Detect which cell encompasses the target text, then output its (X, Y) center coordinate. 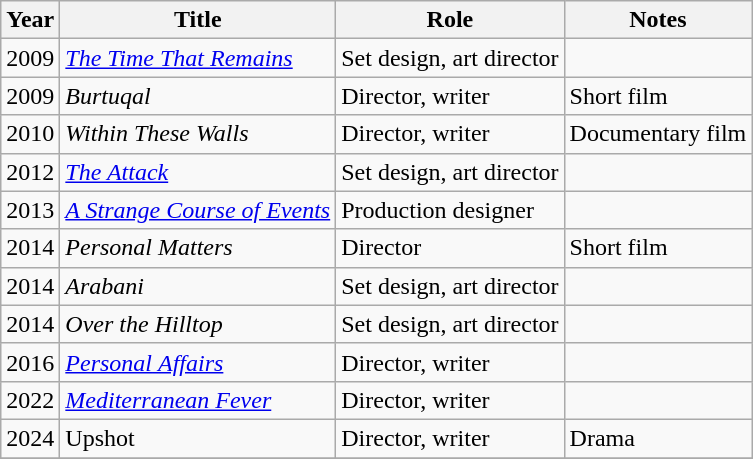
2024 (30, 438)
Upshot (198, 438)
Arabani (198, 286)
2013 (30, 210)
2010 (30, 134)
2022 (30, 400)
2012 (30, 172)
Burtuqal (198, 96)
2016 (30, 362)
A Strange Course of Events (198, 210)
Production designer (450, 210)
Mediterranean Fever (198, 400)
Personal Affairs (198, 362)
Year (30, 20)
Over the Hilltop (198, 324)
The Attack (198, 172)
Drama (658, 438)
Documentary film (658, 134)
Notes (658, 20)
Within These Walls (198, 134)
Title (198, 20)
Director (450, 248)
The Time That Remains (198, 58)
Personal Matters (198, 248)
Role (450, 20)
